Extract the [x, y] coordinate from the center of the cell holding the provided text.  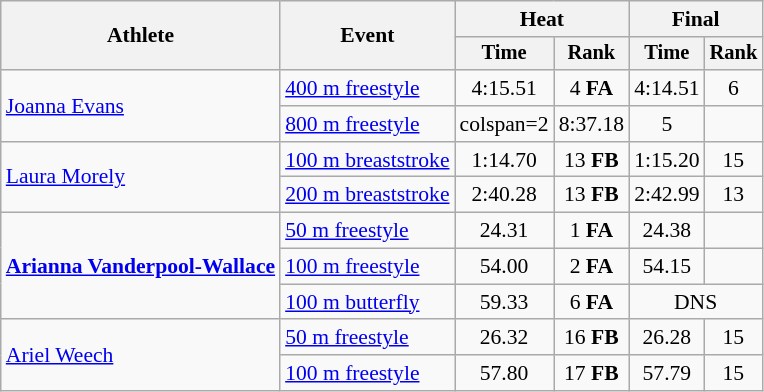
2:42.99 [666, 195]
4 FA [592, 88]
57.79 [666, 373]
Arianna Vanderpool-Wallace [140, 266]
Heat [542, 19]
6 FA [592, 302]
1 FA [592, 231]
57.80 [504, 373]
100 m butterfly [367, 302]
Event [367, 36]
200 m breaststroke [367, 195]
4:14.51 [666, 88]
Athlete [140, 36]
24.38 [666, 231]
24.31 [504, 231]
8:37.18 [592, 124]
400 m freestyle [367, 88]
Final [696, 19]
59.33 [504, 302]
Laura Morely [140, 178]
2 FA [592, 267]
Joanna Evans [140, 106]
DNS [696, 302]
6 [734, 88]
5 [666, 124]
54.15 [666, 267]
17 FB [592, 373]
100 m breaststroke [367, 160]
Ariel Weech [140, 356]
1:14.70 [504, 160]
4:15.51 [504, 88]
1:15.20 [666, 160]
13 [734, 195]
16 FB [592, 338]
2:40.28 [504, 195]
colspan=2 [504, 124]
800 m freestyle [367, 124]
26.32 [504, 338]
54.00 [504, 267]
26.28 [666, 338]
